Scan for the cell matching the given text and deliver its (x, y) coordinate at center. 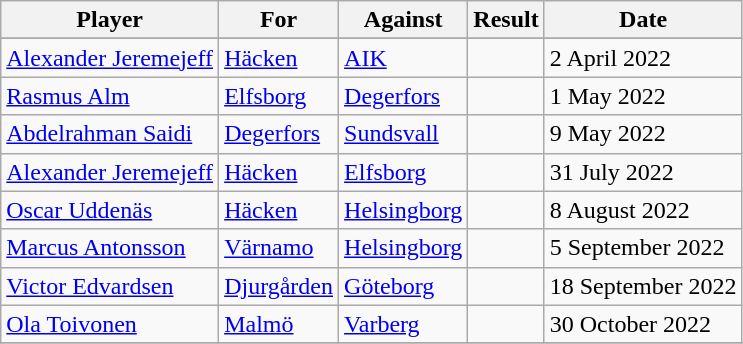
Marcus Antonsson (110, 248)
Värnamo (279, 248)
Rasmus Alm (110, 96)
2 April 2022 (643, 58)
For (279, 20)
5 September 2022 (643, 248)
1 May 2022 (643, 96)
Varberg (404, 324)
30 October 2022 (643, 324)
Malmö (279, 324)
Player (110, 20)
31 July 2022 (643, 172)
Abdelrahman Saidi (110, 134)
Ola Toivonen (110, 324)
Date (643, 20)
9 May 2022 (643, 134)
Göteborg (404, 286)
Djurgården (279, 286)
Victor Edvardsen (110, 286)
Oscar Uddenäs (110, 210)
18 September 2022 (643, 286)
Result (506, 20)
AIK (404, 58)
8 August 2022 (643, 210)
Against (404, 20)
Sundsvall (404, 134)
